Determine the (X, Y) coordinate at the center of the cell enclosing the given text.  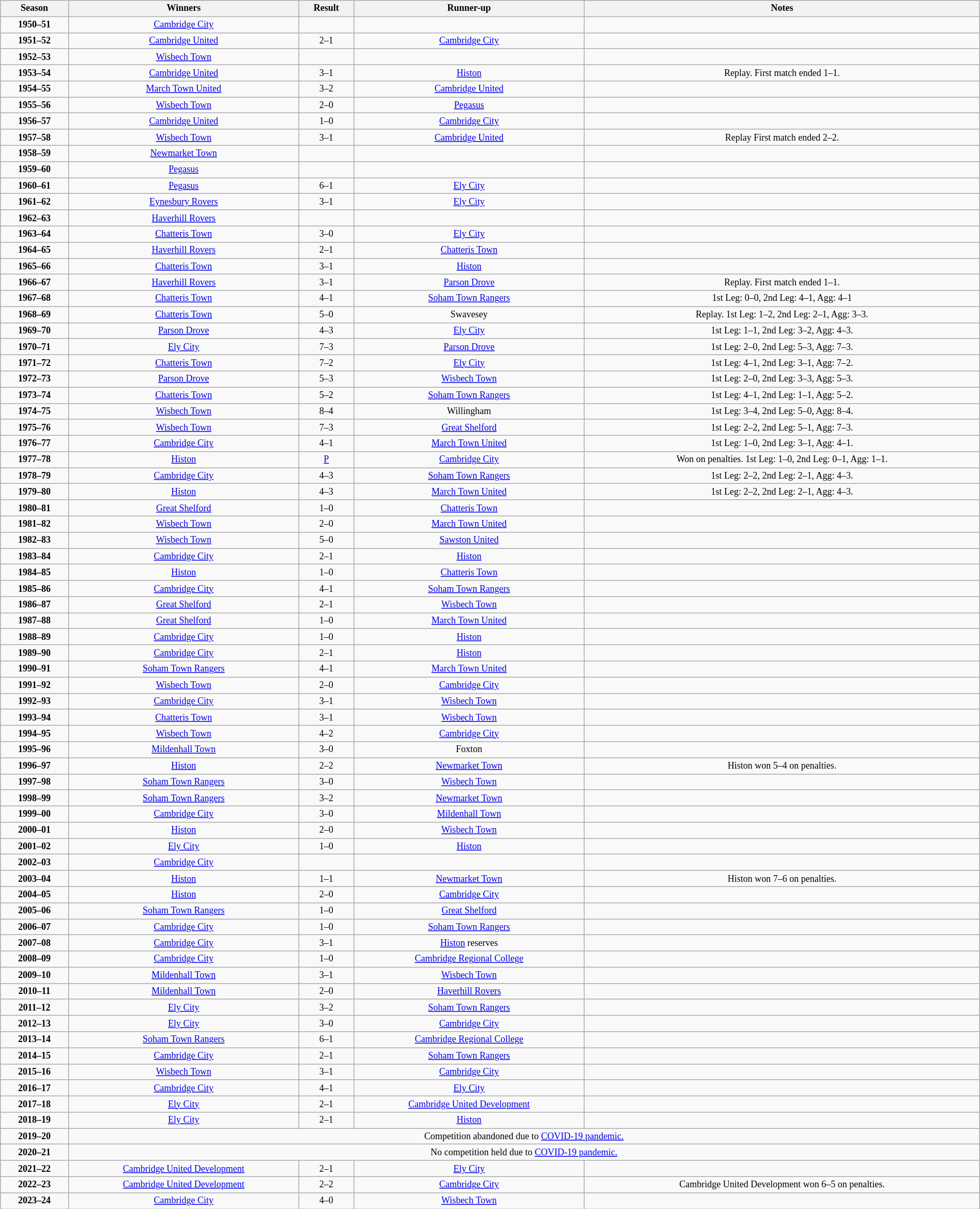
1980–81 (34, 508)
Histon won 5–4 on penalties. (783, 766)
2006–07 (34, 927)
5–3 (327, 379)
2023–24 (34, 1200)
2012–13 (34, 1023)
1961–62 (34, 202)
1986–87 (34, 605)
2013–14 (34, 1040)
2004–05 (34, 894)
1955–56 (34, 105)
Histon reserves (469, 943)
2018–19 (34, 1121)
2007–08 (34, 943)
4–2 (327, 733)
1970–71 (34, 346)
1st Leg: 2–2, 2nd Leg: 5–1, Agg: 7–3. (783, 427)
1993–94 (34, 717)
8–4 (327, 411)
2010–11 (34, 991)
1985–86 (34, 588)
1950–51 (34, 25)
Winners (183, 8)
1973–74 (34, 395)
1975–76 (34, 427)
1952–53 (34, 57)
4–0 (327, 1200)
1998–99 (34, 798)
P (327, 460)
1984–85 (34, 573)
2003–04 (34, 879)
2000–01 (34, 830)
1987–88 (34, 620)
2017–18 (34, 1104)
Season (34, 8)
1979–80 (34, 492)
1966–67 (34, 282)
2019–20 (34, 1136)
Won on penalties. 1st Leg: 1–0, 2nd Leg: 0–1, Agg: 1–1. (783, 460)
Willingham (469, 411)
Sawston United (469, 540)
1999–00 (34, 814)
2021–22 (34, 1168)
1958–59 (34, 153)
1954–55 (34, 89)
Cambridge United Development won 6–5 on penalties. (783, 1185)
2015–16 (34, 1072)
2016–17 (34, 1088)
1953–54 (34, 72)
1971–72 (34, 363)
2022–23 (34, 1185)
1st Leg: 4–1, 2nd Leg: 1–1, Agg: 5–2. (783, 395)
1983–84 (34, 556)
1st Leg: 2–0, 2nd Leg: 5–3, Agg: 7–3. (783, 346)
1957–58 (34, 137)
1969–70 (34, 331)
Swavesey (469, 314)
2005–06 (34, 911)
1st Leg: 4–1, 2nd Leg: 3–1, Agg: 7–2. (783, 363)
1965–66 (34, 267)
1964–65 (34, 250)
1995–96 (34, 749)
1991–92 (34, 685)
Replay. 1st Leg: 1–2, 2nd Leg: 2–1, Agg: 3–3. (783, 314)
5–2 (327, 395)
1st Leg: 3–4, 2nd Leg: 5–0, Agg: 8–4. (783, 411)
1977–78 (34, 460)
1996–97 (34, 766)
2014–15 (34, 1055)
Replay First match ended 2–2. (783, 137)
1994–95 (34, 733)
1997–98 (34, 782)
1972–73 (34, 379)
1st Leg: 1–1, 2nd Leg: 3–2, Agg: 4–3. (783, 331)
1990–91 (34, 669)
1962–63 (34, 218)
Result (327, 8)
1976–77 (34, 443)
1–1 (327, 879)
2001–02 (34, 847)
1968–69 (34, 314)
1956–57 (34, 121)
2020–21 (34, 1153)
Competition abandoned due to COVID-19 pandemic. (524, 1136)
1960–61 (34, 186)
Eynesbury Rovers (183, 202)
1959–60 (34, 170)
1992–93 (34, 701)
2002–03 (34, 862)
1951–52 (34, 40)
No competition held due to COVID-19 pandemic. (524, 1153)
1st Leg: 1–0, 2nd Leg: 3–1, Agg: 4–1. (783, 443)
1974–75 (34, 411)
1982–83 (34, 540)
1967–68 (34, 299)
1963–64 (34, 234)
1st Leg: 2–0, 2nd Leg: 3–3, Agg: 5–3. (783, 379)
2009–10 (34, 975)
1981–82 (34, 524)
Histon won 7–6 on penalties. (783, 879)
1978–79 (34, 476)
7–2 (327, 363)
1989–90 (34, 653)
Runner-up (469, 8)
1988–89 (34, 637)
2008–09 (34, 959)
Notes (783, 8)
2011–12 (34, 1007)
1st Leg: 0–0, 2nd Leg: 4–1, Agg: 4–1 (783, 299)
Foxton (469, 749)
